Locate the cell with the specified text and output its [X, Y] center coordinate. 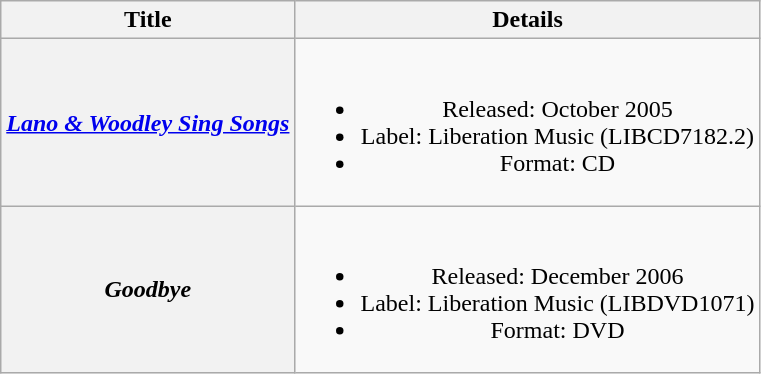
Title [148, 20]
Details [528, 20]
Goodbye [148, 290]
Released: December 2006Label: Liberation Music (LIBDVD1071)Format: DVD [528, 290]
Released: October 2005Label: Liberation Music (LIBCD7182.2)Format: CD [528, 122]
Lano & Woodley Sing Songs [148, 122]
